Detect which cell encompasses the target text, then output its [X, Y] center coordinate. 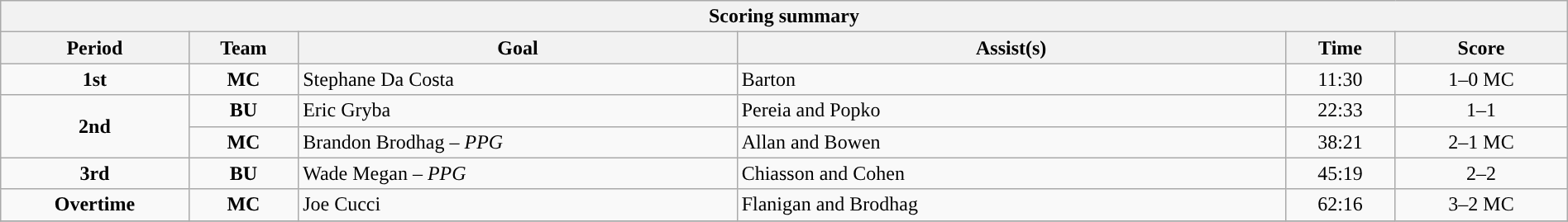
1–0 MC [1481, 79]
45:19 [1340, 173]
1–1 [1481, 111]
Brandon Brodhag – PPG [518, 142]
Scoring summary [784, 17]
3rd [94, 173]
Goal [518, 48]
3–2 MC [1481, 205]
Time [1340, 48]
Allan and Bowen [1011, 142]
Chiasson and Cohen [1011, 173]
Stephane Da Costa [518, 79]
Barton [1011, 79]
38:21 [1340, 142]
Assist(s) [1011, 48]
2–2 [1481, 173]
Wade Megan – PPG [518, 173]
22:33 [1340, 111]
Pereia and Popko [1011, 111]
Period [94, 48]
Joe Cucci [518, 205]
2nd [94, 126]
11:30 [1340, 79]
1st [94, 79]
Flanigan and Brodhag [1011, 205]
Overtime [94, 205]
Eric Gryba [518, 111]
Score [1481, 48]
2–1 MC [1481, 142]
62:16 [1340, 205]
Team [243, 48]
